Return the [X, Y] coordinate for the center point of the cell that contains the specified text.  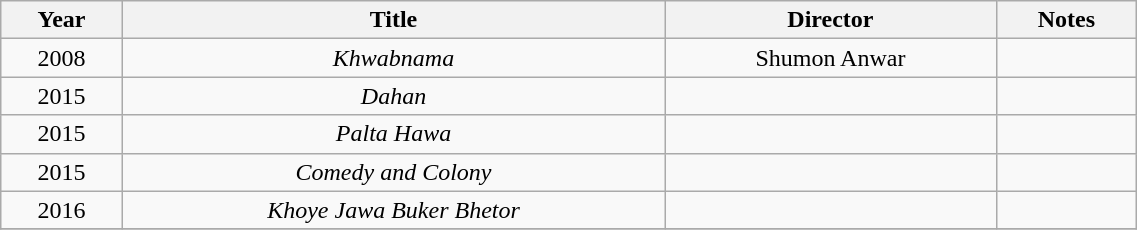
2008 [62, 58]
Director [830, 20]
Notes [1066, 20]
Dahan [393, 96]
Palta Hawa [393, 134]
Khwabnama [393, 58]
Khoye Jawa Buker Bhetor [393, 210]
Comedy and Colony [393, 172]
Title [393, 20]
2016 [62, 210]
Shumon Anwar [830, 58]
Year [62, 20]
